Identify which cell holds the provided text, then report its (x, y) central coordinate. 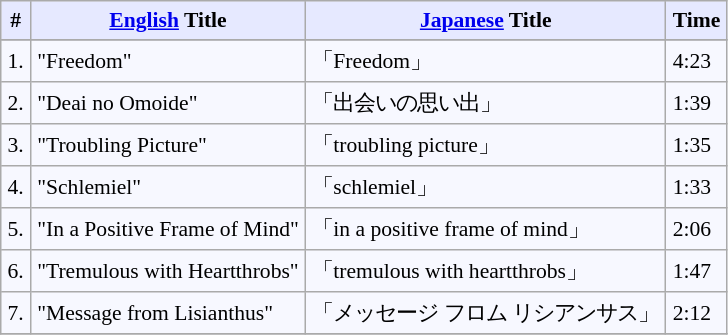
1:47 (696, 271)
「メッセージ フロム リシアンサス」 (486, 313)
3. (16, 145)
4:23 (696, 61)
English Title (168, 20)
「schlemiel」 (486, 187)
「in a positive frame of mind」 (486, 229)
2:06 (696, 229)
「Freedom」 (486, 61)
"Troubling Picture" (168, 145)
「troubling picture」 (486, 145)
5. (16, 229)
"In a Positive Frame of Mind" (168, 229)
# (16, 20)
4. (16, 187)
1:33 (696, 187)
"Message from Lisianthus" (168, 313)
7. (16, 313)
「出会いの思い出」 (486, 103)
"Freedom" (168, 61)
"Tremulous with Heartthrobs" (168, 271)
1:39 (696, 103)
Japanese Title (486, 20)
1. (16, 61)
6. (16, 271)
1:35 (696, 145)
2:12 (696, 313)
"Schlemiel" (168, 187)
Time (696, 20)
"Deai no Omoide" (168, 103)
「tremulous with heartthrobs」 (486, 271)
2. (16, 103)
